Return the [X, Y] coordinate for the center point of the cell that contains the specified text.  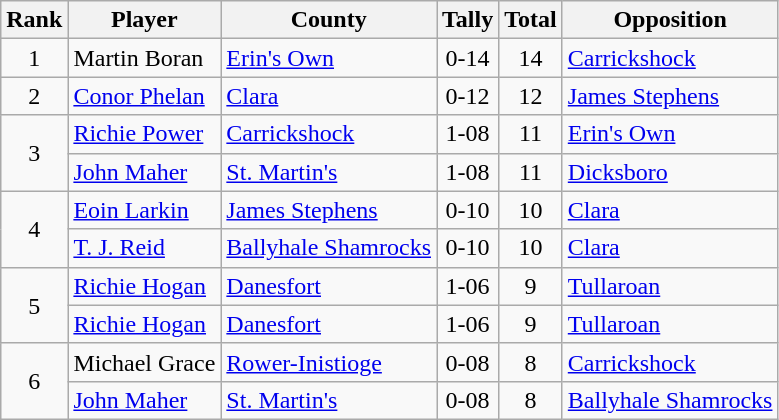
4 [34, 229]
12 [531, 96]
County [329, 20]
Michael Grace [144, 362]
Tally [468, 20]
14 [531, 58]
0-14 [468, 58]
Eoin Larkin [144, 210]
0-12 [468, 96]
Rower-Inistioge [329, 362]
Dicksboro [670, 172]
Conor Phelan [144, 96]
6 [34, 381]
Player [144, 20]
2 [34, 96]
T. J. Reid [144, 248]
Opposition [670, 20]
Martin Boran [144, 58]
Total [531, 20]
Richie Power [144, 134]
1 [34, 58]
5 [34, 305]
Rank [34, 20]
3 [34, 153]
